Return the [X, Y] coordinate for the center point of the cell that contains the specified text.  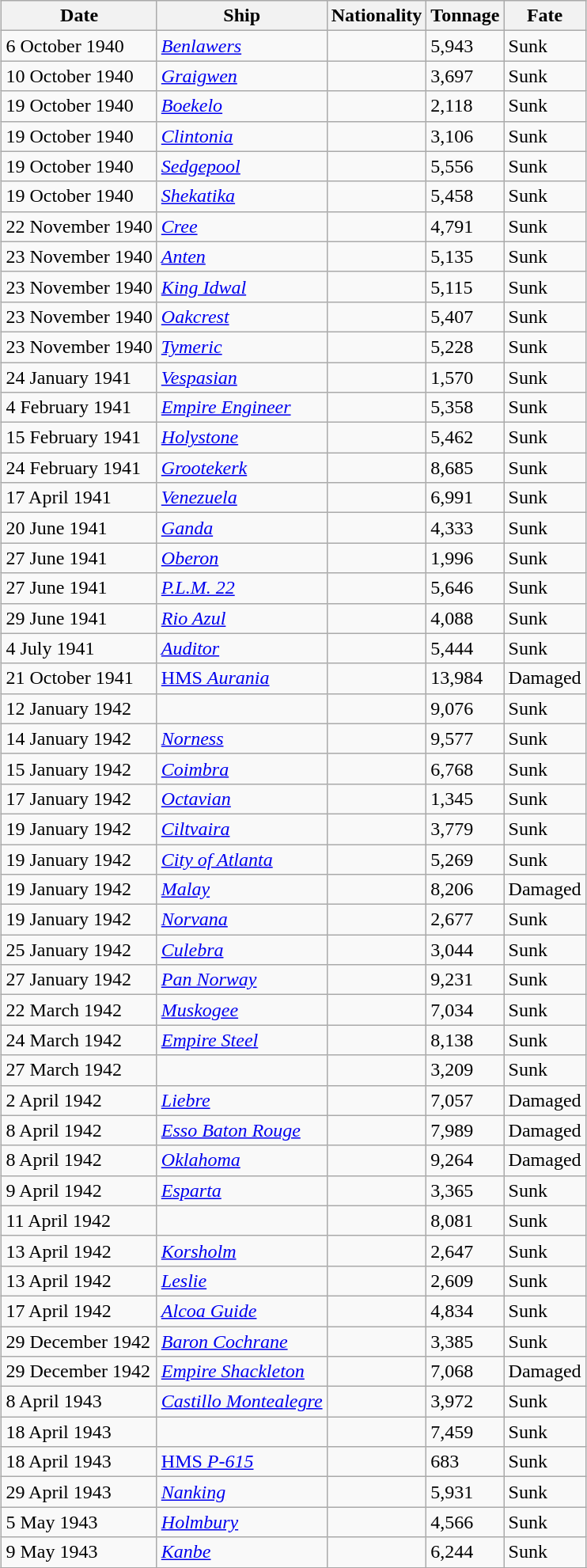
2,118 [465, 106]
6,768 [465, 769]
11 April 1942 [79, 1221]
4,834 [465, 1311]
HMS Aurania [242, 678]
Korsholm [242, 1251]
5,444 [465, 648]
8,685 [465, 468]
3,365 [465, 1190]
3,972 [465, 1402]
Benlawers [242, 46]
Auditor [242, 648]
Alcoa Guide [242, 1311]
5,943 [465, 46]
Boekelo [242, 106]
9,076 [465, 708]
Castillo Montealegre [242, 1402]
Malay [242, 890]
5,135 [465, 256]
5,458 [465, 196]
5,462 [465, 438]
6,991 [465, 498]
5,407 [465, 317]
5,115 [465, 287]
5,556 [465, 166]
7,068 [465, 1372]
27 March 1942 [79, 1070]
7,459 [465, 1432]
3,209 [465, 1070]
Sedgepool [242, 166]
9 May 1943 [79, 1552]
3,385 [465, 1342]
Ship [242, 16]
24 February 1941 [79, 468]
2,647 [465, 1251]
Graigwen [242, 76]
13,984 [465, 678]
Shekatika [242, 196]
9,577 [465, 738]
1,570 [465, 378]
25 January 1942 [79, 950]
3,106 [465, 136]
12 January 1942 [79, 708]
Tymeric [242, 347]
9,231 [465, 980]
Cree [242, 226]
6,244 [465, 1552]
Vespasian [242, 378]
1,345 [465, 799]
Oklahoma [242, 1160]
Octavian [242, 799]
21 October 1941 [79, 678]
8,138 [465, 1040]
7,057 [465, 1100]
Baron Cochrane [242, 1342]
Muskogee [242, 1010]
5,228 [465, 347]
7,989 [465, 1130]
HMS P-615 [242, 1462]
4,791 [465, 226]
5,931 [465, 1492]
Coimbra [242, 769]
Tonnage [465, 16]
9 April 1942 [79, 1190]
3,044 [465, 950]
10 October 1940 [79, 76]
4,088 [465, 618]
5,358 [465, 408]
3,779 [465, 829]
Holystone [242, 438]
Fate [544, 16]
27 January 1942 [79, 980]
Clintonia [242, 136]
17 April 1942 [79, 1311]
17 April 1941 [79, 498]
Kanbe [242, 1552]
17 January 1942 [79, 799]
22 March 1942 [79, 1010]
Norness [242, 738]
5,269 [465, 859]
4,566 [465, 1522]
15 February 1941 [79, 438]
8 April 1943 [79, 1402]
Culebra [242, 950]
Liebre [242, 1100]
King Idwal [242, 287]
Nanking [242, 1492]
24 March 1942 [79, 1040]
Empire Engineer [242, 408]
Rio Azul [242, 618]
2,677 [465, 920]
Esparta [242, 1190]
4 February 1941 [79, 408]
2 April 1942 [79, 1100]
Holmbury [242, 1522]
8,081 [465, 1221]
Oakcrest [242, 317]
29 June 1941 [79, 618]
Ganda [242, 528]
City of Atlanta [242, 859]
1,996 [465, 558]
8,206 [465, 890]
Grootekerk [242, 468]
Pan Norway [242, 980]
4 July 1941 [79, 648]
Empire Steel [242, 1040]
29 April 1943 [79, 1492]
3,697 [465, 76]
Empire Shackleton [242, 1372]
Date [79, 16]
Oberon [242, 558]
5,646 [465, 588]
P.L.M. 22 [242, 588]
22 November 1940 [79, 226]
9,264 [465, 1160]
6 October 1940 [79, 46]
Leslie [242, 1281]
Esso Baton Rouge [242, 1130]
Venezuela [242, 498]
683 [465, 1462]
7,034 [465, 1010]
Ciltvaira [242, 829]
24 January 1941 [79, 378]
2,609 [465, 1281]
Norvana [242, 920]
Nationality [377, 16]
20 June 1941 [79, 528]
Anten [242, 256]
14 January 1942 [79, 738]
5 May 1943 [79, 1522]
4,333 [465, 528]
15 January 1942 [79, 769]
